Search for the cell housing the specified text and yield its (X, Y) center coordinate. 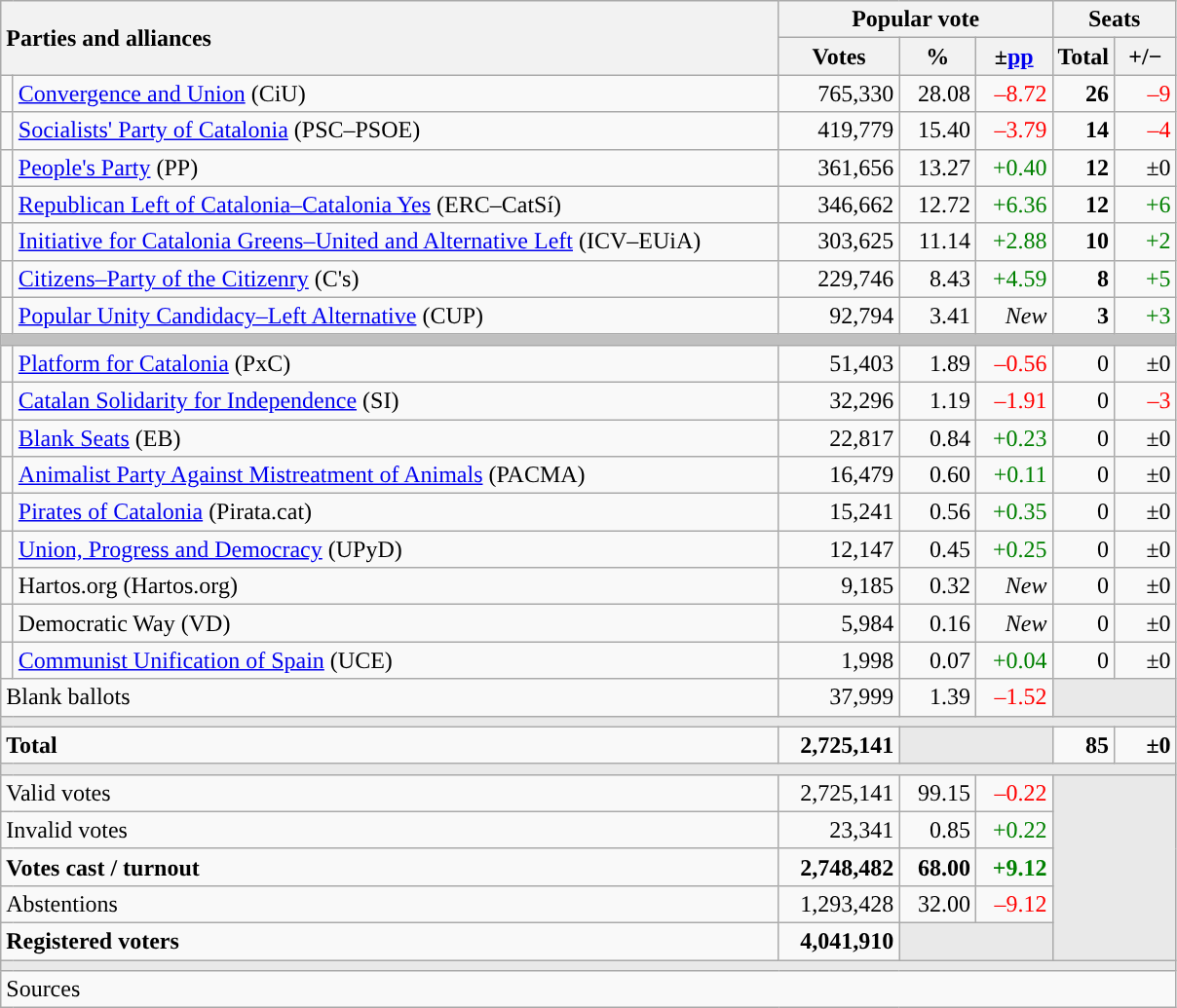
Republican Left of Catalonia–Catalonia Yes (ERC–CatSí) (396, 205)
Convergence and Union (CiU) (396, 93)
15,241 (839, 512)
0.56 (937, 512)
3 (1083, 316)
Pirates of Catalonia (Pirata.cat) (396, 512)
–9 (1146, 93)
10 (1083, 242)
3.41 (937, 316)
22,817 (839, 437)
303,625 (839, 242)
–0.22 (1013, 793)
People's Party (PP) (396, 168)
Parties and alliances (390, 38)
Popular vote (916, 19)
+0.25 (1013, 549)
4,041,910 (839, 941)
Platform for Catalonia (PxC) (396, 363)
Registered voters (390, 941)
% (937, 56)
12,147 (839, 549)
Socialists' Party of Catalonia (PSC–PSOE) (396, 131)
+0.35 (1013, 512)
0.16 (937, 623)
Invalid votes (390, 830)
+4.59 (1013, 279)
0.07 (937, 660)
1.39 (937, 697)
Popular Unity Candidacy–Left Alternative (CUP) (396, 316)
–8.72 (1013, 93)
1.19 (937, 400)
Votes cast / turnout (390, 867)
1,998 (839, 660)
2,748,482 (839, 867)
–9.12 (1013, 904)
0.45 (937, 549)
–4 (1146, 131)
229,746 (839, 279)
+0.04 (1013, 660)
0.60 (937, 475)
68.00 (937, 867)
37,999 (839, 697)
26 (1083, 93)
13.27 (937, 168)
99.15 (937, 793)
765,330 (839, 93)
23,341 (839, 830)
–3 (1146, 400)
+0.22 (1013, 830)
0.32 (937, 586)
32,296 (839, 400)
Hartos.org (Hartos.org) (396, 586)
Catalan Solidarity for Independence (SI) (396, 400)
+0.40 (1013, 168)
±pp (1013, 56)
+3 (1146, 316)
1,293,428 (839, 904)
28.08 (937, 93)
Initiative for Catalonia Greens–United and Alternative Left (ICV–EUiA) (396, 242)
8.43 (937, 279)
346,662 (839, 205)
Union, Progress and Democracy (UPyD) (396, 549)
+/− (1146, 56)
Blank ballots (390, 697)
15.40 (937, 131)
16,479 (839, 475)
–0.56 (1013, 363)
Citizens–Party of the Citizenry (C's) (396, 279)
Democratic Way (VD) (396, 623)
32.00 (937, 904)
9,185 (839, 586)
1.89 (937, 363)
+0.23 (1013, 437)
Communist Unification of Spain (UCE) (396, 660)
Blank Seats (EB) (396, 437)
Seats (1115, 19)
+2.88 (1013, 242)
+6.36 (1013, 205)
–1.91 (1013, 400)
+2 (1146, 242)
Valid votes (390, 793)
–1.52 (1013, 697)
8 (1083, 279)
+6 (1146, 205)
51,403 (839, 363)
5,984 (839, 623)
+9.12 (1013, 867)
14 (1083, 131)
92,794 (839, 316)
+5 (1146, 279)
0.85 (937, 830)
12.72 (937, 205)
0.84 (937, 437)
Votes (839, 56)
419,779 (839, 131)
+0.11 (1013, 475)
Sources (588, 989)
11.14 (937, 242)
Animalist Party Against Mistreatment of Animals (PACMA) (396, 475)
85 (1083, 745)
–3.79 (1013, 131)
Abstentions (390, 904)
361,656 (839, 168)
